Extract the [X, Y] coordinate from the center of the cell holding the provided text.  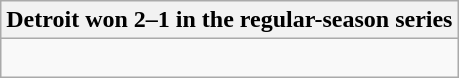
Detroit won 2–1 in the regular-season series [230, 20]
